From the cell containing the given text, extract its center point as (x, y) coordinate. 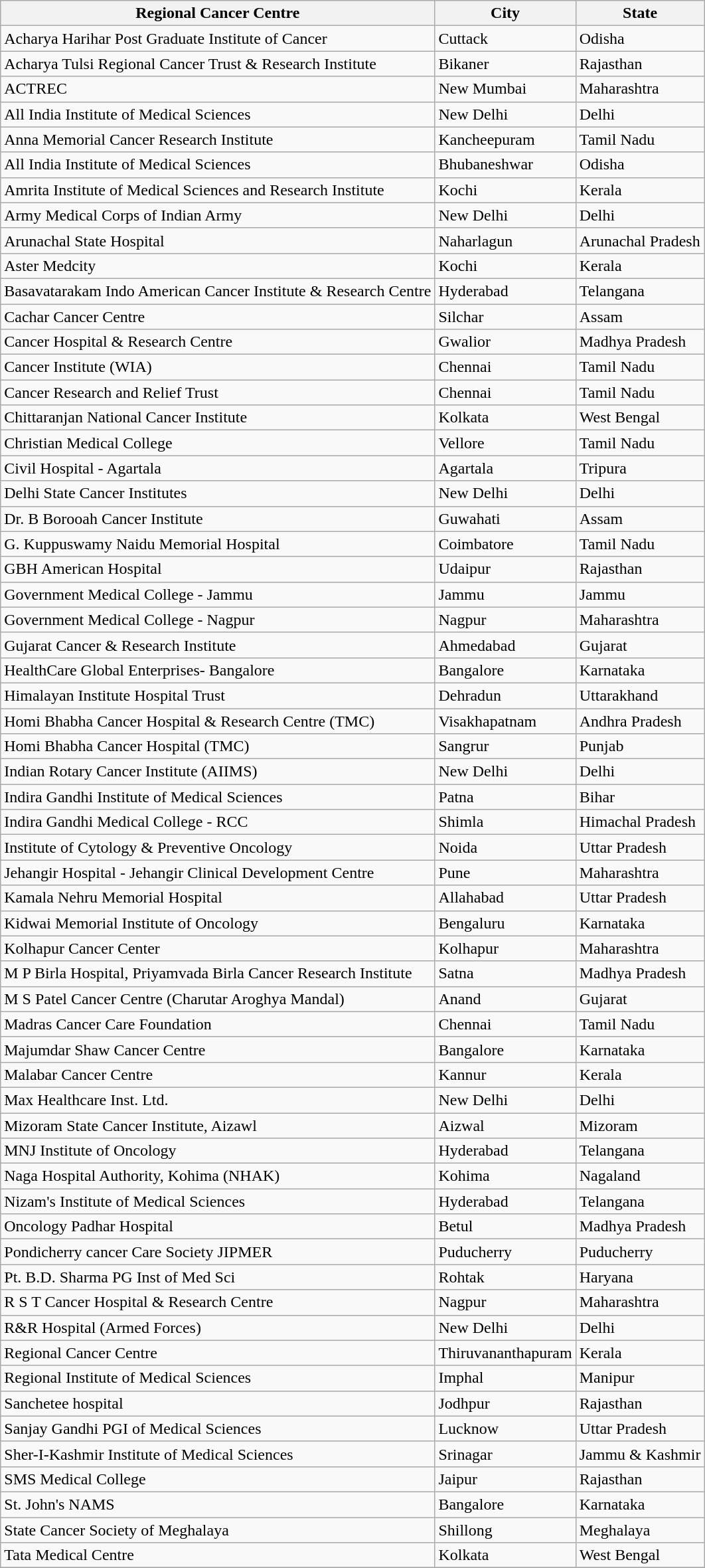
Indira Gandhi Institute of Medical Sciences (218, 797)
Tata Medical Centre (218, 1555)
Max Healthcare Inst. Ltd. (218, 1100)
Arunachal State Hospital (218, 240)
Cancer Research and Relief Trust (218, 392)
Tripura (640, 468)
Nagaland (640, 1176)
Dr. B Borooah Cancer Institute (218, 519)
Uttarakhand (640, 695)
Cancer Institute (WIA) (218, 367)
Ahmedabad (505, 645)
Sher-I-Kashmir Institute of Medical Sciences (218, 1454)
Army Medical Corps of Indian Army (218, 215)
R S T Cancer Hospital & Research Centre (218, 1302)
Naga Hospital Authority, Kohima (NHAK) (218, 1176)
Majumdar Shaw Cancer Centre (218, 1049)
Homi Bhabha Cancer Hospital (TMC) (218, 746)
Indira Gandhi Medical College - RCC (218, 822)
Madras Cancer Care Foundation (218, 1024)
Guwahati (505, 519)
Himalayan Institute Hospital Trust (218, 695)
Amrita Institute of Medical Sciences and Research Institute (218, 190)
Bhubaneshwar (505, 165)
Coimbatore (505, 544)
R&R Hospital (Armed Forces) (218, 1328)
Jodhpur (505, 1403)
Himachal Pradesh (640, 822)
Jammu & Kashmir (640, 1454)
ACTREC (218, 89)
Bihar (640, 797)
State (640, 13)
Sanchetee hospital (218, 1403)
Oncology Padhar Hospital (218, 1227)
Aster Medcity (218, 266)
New Mumbai (505, 89)
Indian Rotary Cancer Institute (AIIMS) (218, 772)
Homi Bhabha Cancer Hospital & Research Centre (TMC) (218, 721)
Imphal (505, 1378)
Kidwai Memorial Institute of Oncology (218, 923)
Pondicherry cancer Care Society JIPMER (218, 1252)
Delhi State Cancer Institutes (218, 493)
Allahabad (505, 898)
Regional Institute of Medical Sciences (218, 1378)
Kamala Nehru Memorial Hospital (218, 898)
Shimla (505, 822)
Cancer Hospital & Research Centre (218, 342)
Jaipur (505, 1479)
Visakhapatnam (505, 721)
Aizwal (505, 1126)
Chittaranjan National Cancer Institute (218, 418)
Punjab (640, 746)
Anna Memorial Cancer Research Institute (218, 139)
Cachar Cancer Centre (218, 317)
Kolhapur Cancer Center (218, 948)
Agartala (505, 468)
Sangrur (505, 746)
Institute of Cytology & Preventive Oncology (218, 847)
Haryana (640, 1277)
Lucknow (505, 1429)
Pune (505, 873)
Srinagar (505, 1454)
Noida (505, 847)
Dehradun (505, 695)
Sanjay Gandhi PGI of Medical Sciences (218, 1429)
Bengaluru (505, 923)
City (505, 13)
St. John's NAMS (218, 1504)
HealthCare Global Enterprises- Bangalore (218, 670)
Shillong (505, 1529)
Meghalaya (640, 1529)
Pt. B.D. Sharma PG Inst of Med Sci (218, 1277)
MNJ Institute of Oncology (218, 1151)
Satna (505, 974)
Betul (505, 1227)
Civil Hospital - Agartala (218, 468)
Arunachal Pradesh (640, 240)
Udaipur (505, 569)
Gujarat Cancer & Research Institute (218, 645)
SMS Medical College (218, 1479)
Bikaner (505, 64)
G. Kuppuswamy Naidu Memorial Hospital (218, 544)
Acharya Tulsi Regional Cancer Trust & Research Institute (218, 64)
M S Patel Cancer Centre (Charutar Aroghya Mandal) (218, 999)
Acharya Harihar Post Graduate Institute of Cancer (218, 39)
Jehangir Hospital - Jehangir Clinical Development Centre (218, 873)
Government Medical College - Nagpur (218, 620)
State Cancer Society of Meghalaya (218, 1529)
Thiruvananthapuram (505, 1353)
Malabar Cancer Centre (218, 1075)
Kancheepuram (505, 139)
Silchar (505, 317)
Mizoram (640, 1126)
Nizam's Institute of Medical Sciences (218, 1201)
Christian Medical College (218, 443)
M P Birla Hospital, Priyamvada Birla Cancer Research Institute (218, 974)
Gwalior (505, 342)
Kannur (505, 1075)
GBH American Hospital (218, 569)
Mizoram State Cancer Institute, Aizawl (218, 1126)
Rohtak (505, 1277)
Manipur (640, 1378)
Cuttack (505, 39)
Basavatarakam Indo American Cancer Institute & Research Centre (218, 291)
Naharlagun (505, 240)
Kohima (505, 1176)
Patna (505, 797)
Vellore (505, 443)
Kolhapur (505, 948)
Andhra Pradesh (640, 721)
Anand (505, 999)
Government Medical College - Jammu (218, 594)
